Locate the cell with the specified text and output its (X, Y) center coordinate. 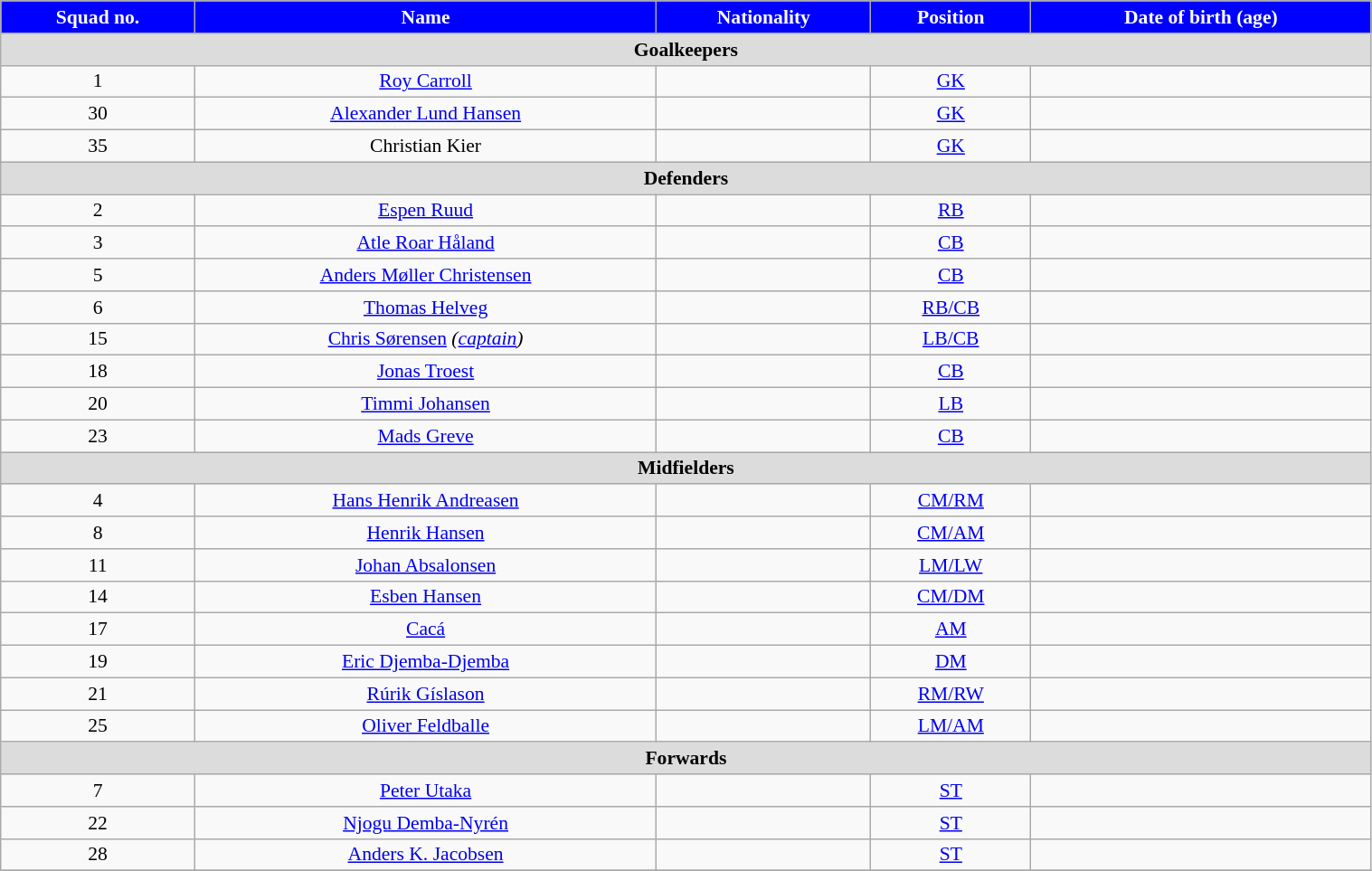
28 (98, 855)
19 (98, 662)
Mads Greve (425, 436)
LB/CB (951, 339)
Squad no. (98, 17)
5 (98, 275)
Thomas Helveg (425, 308)
1 (98, 81)
RM/RW (951, 694)
Anders K. Jacobsen (425, 855)
Name (425, 17)
8 (98, 533)
22 (98, 823)
Defenders (686, 178)
Roy Carroll (425, 81)
Alexander Lund Hansen (425, 114)
Atle Roar Håland (425, 243)
Esben Hansen (425, 597)
RB/CB (951, 308)
Forwards (686, 759)
Henrik Hansen (425, 533)
Rúrik Gíslason (425, 694)
4 (98, 501)
AM (951, 630)
Midfielders (686, 469)
Peter Utaka (425, 791)
18 (98, 372)
35 (98, 147)
Jonas Troest (425, 372)
Espen Ruud (425, 211)
Cacá (425, 630)
6 (98, 308)
Eric Djemba-Djemba (425, 662)
CM/AM (951, 533)
30 (98, 114)
CM/DM (951, 597)
Johan Absalonsen (425, 565)
Timmi Johansen (425, 404)
20 (98, 404)
LM/AM (951, 726)
Position (951, 17)
LB (951, 404)
Goalkeepers (686, 50)
3 (98, 243)
15 (98, 339)
RB (951, 211)
Anders Møller Christensen (425, 275)
Nationality (763, 17)
DM (951, 662)
Njogu Demba-Nyrén (425, 823)
23 (98, 436)
Date of birth (age) (1201, 17)
CM/RM (951, 501)
21 (98, 694)
17 (98, 630)
Hans Henrik Andreasen (425, 501)
2 (98, 211)
7 (98, 791)
Christian Kier (425, 147)
Chris Sørensen (captain) (425, 339)
25 (98, 726)
Oliver Feldballe (425, 726)
11 (98, 565)
LM/LW (951, 565)
14 (98, 597)
